From the cell containing the given text, extract its center point as [x, y] coordinate. 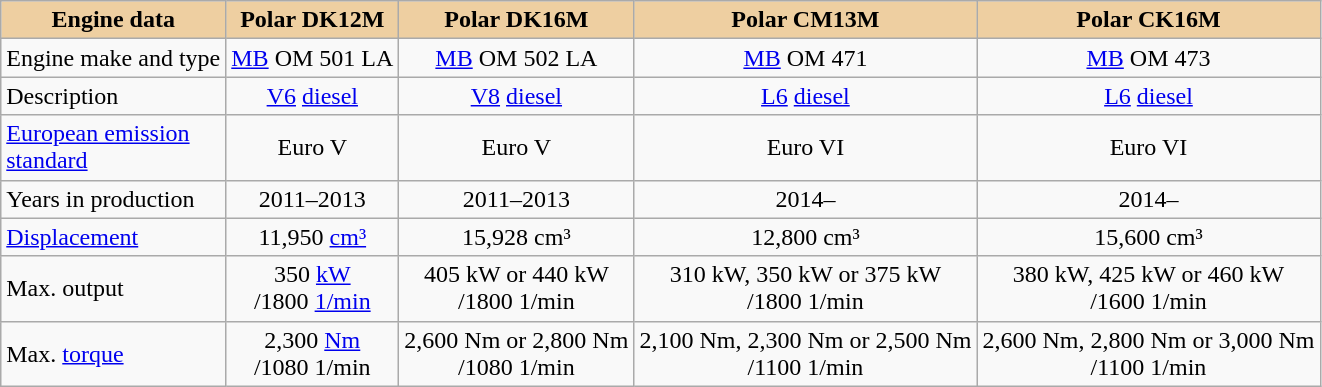
2,600 Nm or 2,800 Nm/1080 1/min [516, 354]
MB OM 501 LA [312, 58]
2,300 Nm/1080 1/min [312, 354]
MB OM 473 [1148, 58]
Polar CK16M [1148, 20]
15,928 cm³ [516, 237]
2,100 Nm, 2,300 Nm or 2,500 Nm/1100 1/min [806, 354]
Engine make and type [114, 58]
350 kW/1800 1/min [312, 288]
405 kW or 440 kW/1800 1/min [516, 288]
European emissionstandard [114, 148]
V8 diesel [516, 96]
Polar DK16M [516, 20]
380 kW, 425 kW or 460 kW/1600 1/min [1148, 288]
Max. output [114, 288]
Polar DK12M [312, 20]
12,800 cm³ [806, 237]
V6 diesel [312, 96]
2,600 Nm, 2,800 Nm or 3,000 Nm/1100 1/min [1148, 354]
Description [114, 96]
Displacement [114, 237]
Max. torque [114, 354]
Years in production [114, 199]
Engine data [114, 20]
15,600 cm³ [1148, 237]
310 kW, 350 kW or 375 kW/1800 1/min [806, 288]
MB OM 502 LA [516, 58]
Polar CM13M [806, 20]
11,950 cm³ [312, 237]
MB OM 471 [806, 58]
